From the cell containing the given text, extract its center point as (x, y) coordinate. 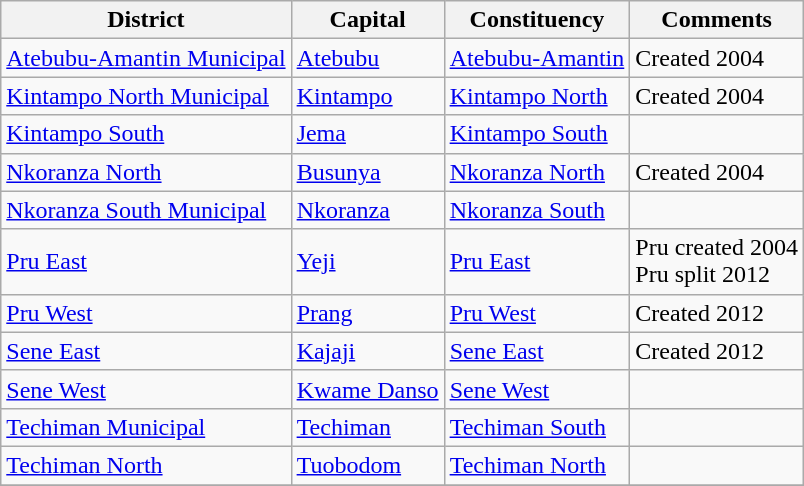
Nkoranza South Municipal (146, 210)
Pru created 2004Pru split 2012 (717, 262)
Kintampo North Municipal (146, 96)
Atebubu (368, 58)
Comments (717, 20)
Kwame Danso (368, 389)
Nkoranza South (537, 210)
Prang (368, 313)
Kintampo (368, 96)
Yeji (368, 262)
Jema (368, 134)
Kajaji (368, 351)
Techiman Municipal (146, 427)
Atebubu-Amantin Municipal (146, 58)
Atebubu-Amantin (537, 58)
Techiman (368, 427)
Kintampo North (537, 96)
District (146, 20)
Capital (368, 20)
Constituency (537, 20)
Nkoranza (368, 210)
Tuobodom (368, 465)
Busunya (368, 172)
Techiman South (537, 427)
